Pinpoint the cell where the given text exists, returning its (X, Y) midpoint coordinate. 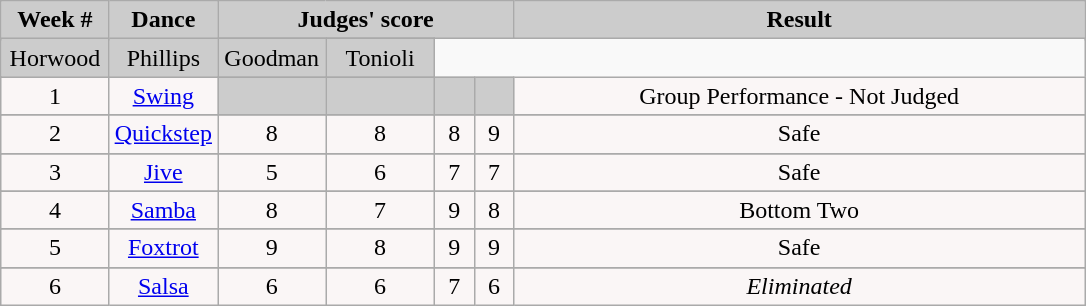
Salsa (163, 286)
Result (800, 20)
Quickstep (163, 134)
1 (55, 96)
Dance (163, 20)
Foxtrot (163, 248)
Swing (163, 96)
Bottom Two (800, 210)
Judges' score (366, 20)
Goodman (272, 58)
2 (55, 134)
Eliminated (800, 286)
Week # (55, 20)
3 (55, 172)
Jive (163, 172)
Phillips (163, 58)
4 (55, 210)
Group Performance - Not Judged (800, 96)
Samba (163, 210)
Horwood (55, 58)
Tonioli (380, 58)
